Extract the [x, y] coordinate from the center of the cell holding the provided text.  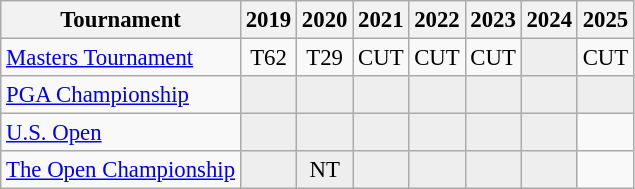
2020 [325, 20]
2024 [549, 20]
2023 [493, 20]
T62 [268, 58]
PGA Championship [121, 95]
Masters Tournament [121, 58]
2022 [437, 20]
2019 [268, 20]
2025 [605, 20]
T29 [325, 58]
NT [325, 170]
2021 [381, 20]
Tournament [121, 20]
U.S. Open [121, 133]
The Open Championship [121, 170]
